For the text-containing cell, return its midpoint in (x, y) coordinate format. 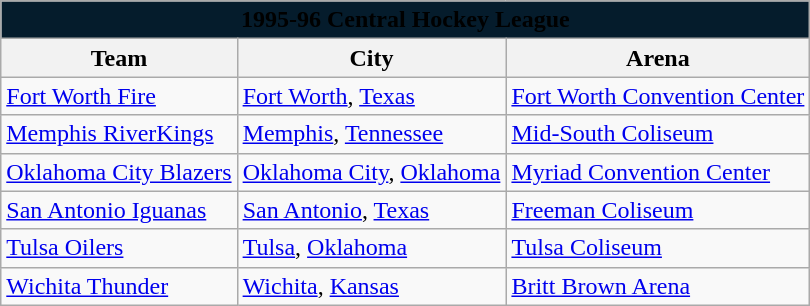
Oklahoma City Blazers (119, 172)
Fort Worth, Texas (372, 96)
Memphis, Tennessee (372, 134)
Mid-South Coliseum (658, 134)
1995-96 Central Hockey League (406, 20)
Britt Brown Arena (658, 286)
City (372, 58)
Memphis RiverKings (119, 134)
Myriad Convention Center (658, 172)
Tulsa, Oklahoma (372, 248)
Tulsa Oilers (119, 248)
San Antonio Iguanas (119, 210)
Tulsa Coliseum (658, 248)
Freeman Coliseum (658, 210)
Wichita, Kansas (372, 286)
Fort Worth Fire (119, 96)
Arena (658, 58)
Team (119, 58)
San Antonio, Texas (372, 210)
Oklahoma City, Oklahoma (372, 172)
Fort Worth Convention Center (658, 96)
Wichita Thunder (119, 286)
